Determine the [x, y] coordinate at the center of the cell enclosing the given text.  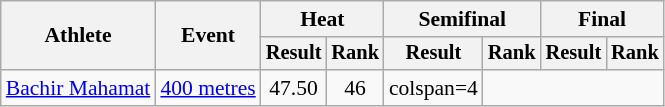
Final [602, 19]
46 [355, 88]
Heat [322, 19]
Event [208, 36]
47.50 [294, 88]
Athlete [78, 36]
Bachir Mahamat [78, 88]
colspan=4 [434, 88]
400 metres [208, 88]
Semifinal [462, 19]
